From the cell containing the given text, extract its center point as (x, y) coordinate. 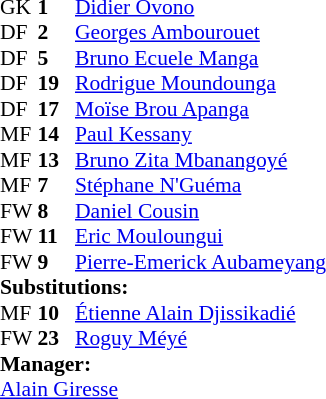
Bruno Zita Mbanangoyé (200, 160)
Roguy Méyé (200, 339)
10 (57, 313)
Substitutions: (163, 287)
11 (57, 237)
19 (57, 83)
23 (57, 339)
9 (57, 262)
Georges Ambourouet (200, 33)
7 (57, 185)
Moïse Brou Apanga (200, 109)
Bruno Ecuele Manga (200, 58)
2 (57, 33)
Pierre-Emerick Aubameyang (200, 262)
14 (57, 135)
17 (57, 109)
8 (57, 211)
Eric Mouloungui (200, 237)
Rodrigue Moundounga (200, 83)
13 (57, 160)
Étienne Alain Djissikadié (200, 313)
5 (57, 58)
Manager: (163, 364)
Paul Kessany (200, 135)
Daniel Cousin (200, 211)
Stéphane N'Guéma (200, 185)
